Capture the cell that displays the provided text and extract its [X, Y] central coordinate. 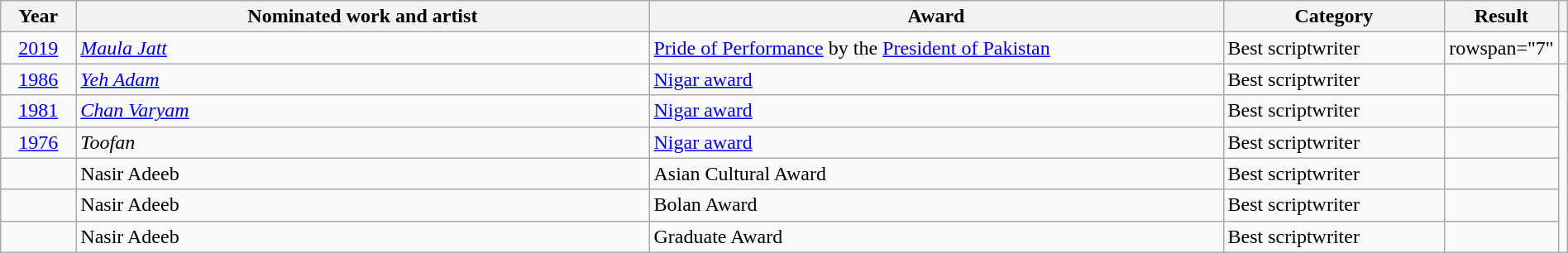
rowspan="7" [1502, 48]
2019 [38, 48]
Year [38, 17]
Nominated work and artist [362, 17]
Toofan [362, 142]
Chan Varyam [362, 111]
1986 [38, 79]
Category [1334, 17]
Yeh Adam [362, 79]
Asian Cultural Award [936, 174]
Graduate Award [936, 236]
Bolan Award [936, 205]
Pride of Performance by the President of Pakistan [936, 48]
Maula Jatt [362, 48]
1981 [38, 111]
1976 [38, 142]
Result [1502, 17]
Award [936, 17]
